Capture the cell that displays the provided text and extract its [X, Y] central coordinate. 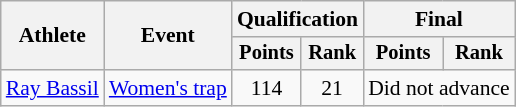
Did not advance [439, 88]
114 [266, 88]
Athlete [52, 36]
Event [168, 36]
21 [332, 88]
Qualification [298, 19]
Final [439, 19]
Women's trap [168, 88]
Ray Bassil [52, 88]
